Extract the [x, y] coordinate from the center of the cell holding the provided text.  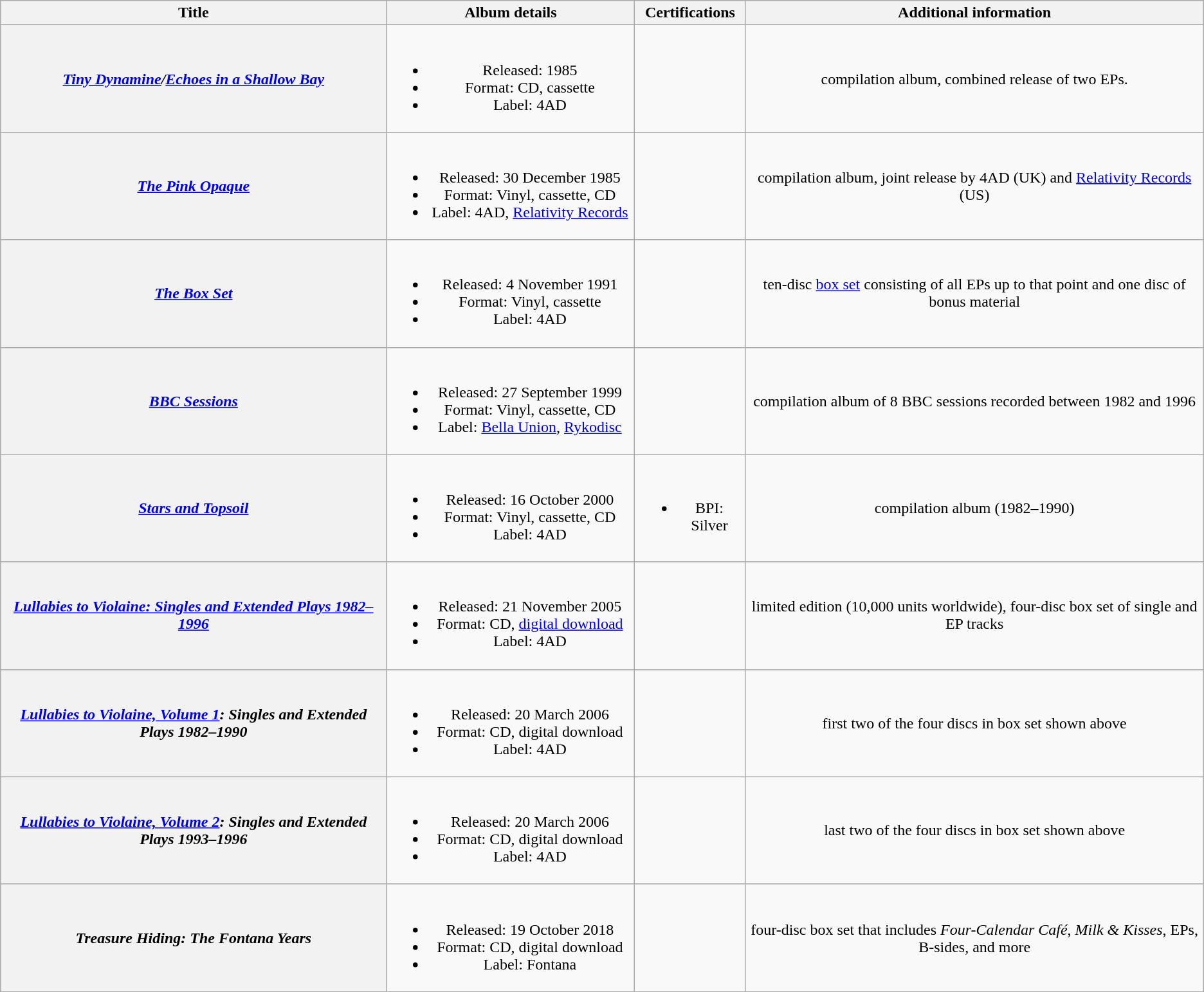
BPI: Silver [690, 508]
Released: 21 November 2005Format: CD, digital downloadLabel: 4AD [511, 616]
The Pink Opaque [194, 186]
Released: 19 October 2018Format: CD, digital downloadLabel: Fontana [511, 937]
Treasure Hiding: The Fontana Years [194, 937]
limited edition (10,000 units worldwide), four-disc box set of single and EP tracks [974, 616]
Stars and Topsoil [194, 508]
The Box Set [194, 293]
compilation album, joint release by 4AD (UK) and Relativity Records (US) [974, 186]
compilation album, combined release of two EPs. [974, 78]
compilation album of 8 BBC sessions recorded between 1982 and 1996 [974, 401]
Lullabies to Violaine: Singles and Extended Plays 1982–1996 [194, 616]
Title [194, 13]
Lullabies to Violaine, Volume 2: Singles and Extended Plays 1993–1996 [194, 831]
Lullabies to Violaine, Volume 1: Singles and Extended Plays 1982–1990 [194, 723]
Tiny Dynamine/Echoes in a Shallow Bay [194, 78]
Released: 16 October 2000Format: Vinyl, cassette, CDLabel: 4AD [511, 508]
four-disc box set that includes Four-Calendar Café, Milk & Kisses, EPs, B-sides, and more [974, 937]
compilation album (1982–1990) [974, 508]
Certifications [690, 13]
Released: 4 November 1991Format: Vinyl, cassetteLabel: 4AD [511, 293]
BBC Sessions [194, 401]
Album details [511, 13]
ten-disc box set consisting of all EPs up to that point and one disc of bonus material [974, 293]
Released: 30 December 1985Format: Vinyl, cassette, CDLabel: 4AD, Relativity Records [511, 186]
last two of the four discs in box set shown above [974, 831]
Released: 27 September 1999Format: Vinyl, cassette, CDLabel: Bella Union, Rykodisc [511, 401]
Additional information [974, 13]
first two of the four discs in box set shown above [974, 723]
Released: 1985Format: CD, cassetteLabel: 4AD [511, 78]
